From the cell containing the given text, extract its center point as [x, y] coordinate. 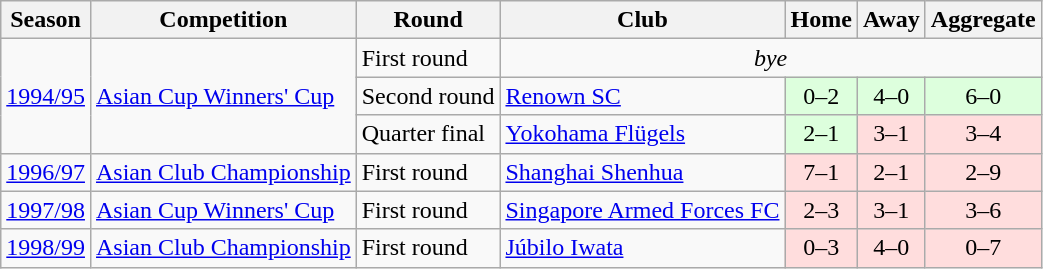
3–4 [983, 134]
Singapore Armed Forces FC [642, 210]
Aggregate [983, 20]
2–3 [821, 210]
Quarter final [428, 134]
Club [642, 20]
Renown SC [642, 96]
1994/95 [46, 96]
Round [428, 20]
2–9 [983, 172]
Yokohama Flügels [642, 134]
Away [891, 20]
Shanghai Shenhua [642, 172]
0–7 [983, 248]
bye [770, 58]
1998/99 [46, 248]
Second round [428, 96]
Home [821, 20]
3–6 [983, 210]
Season [46, 20]
1997/98 [46, 210]
6–0 [983, 96]
0–3 [821, 248]
Competition [223, 20]
1996/97 [46, 172]
7–1 [821, 172]
Júbilo Iwata [642, 248]
0–2 [821, 96]
